Return [X, Y] of the center of cell containing provided text 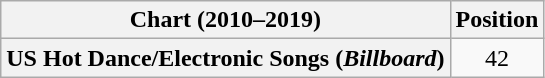
US Hot Dance/Electronic Songs (Billboard) [226, 58]
42 [497, 58]
Position [497, 20]
Chart (2010–2019) [226, 20]
